Locate the cell with the specified text and output its (X, Y) center coordinate. 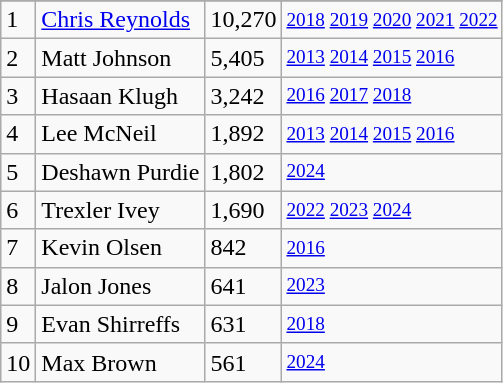
5,405 (244, 58)
4 (18, 134)
1,892 (244, 134)
561 (244, 362)
Max Brown (120, 362)
842 (244, 248)
2 (18, 58)
Trexler Ivey (120, 210)
Chris Reynolds (120, 20)
2016 (392, 248)
Lee McNeil (120, 134)
7 (18, 248)
8 (18, 286)
3 (18, 96)
Hasaan Klugh (120, 96)
Jalon Jones (120, 286)
6 (18, 210)
Evan Shirreffs (120, 324)
10 (18, 362)
2018 (392, 324)
1 (18, 20)
1,690 (244, 210)
Matt Johnson (120, 58)
Kevin Olsen (120, 248)
2023 (392, 286)
641 (244, 286)
631 (244, 324)
2018 2019 2020 2021 2022 (392, 20)
Deshawn Purdie (120, 172)
5 (18, 172)
9 (18, 324)
1,802 (244, 172)
2022 2023 2024 (392, 210)
2016 2017 2018 (392, 96)
3,242 (244, 96)
10,270 (244, 20)
